For the text-containing cell, return its midpoint in [X, Y] coordinate format. 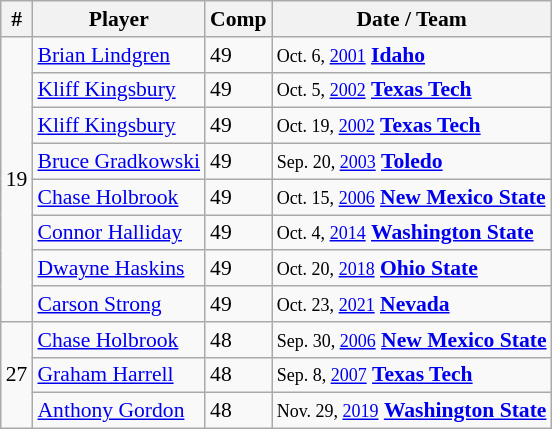
Sep. 8, 2007 Texas Tech [412, 375]
Sep. 20, 2003 Toledo [412, 162]
Graham Harrell [118, 375]
# [17, 19]
Oct. 20, 2018 Ohio State [412, 269]
Oct. 6, 2001 Idaho [412, 55]
Oct. 15, 2006 New Mexico State [412, 197]
Oct. 23, 2021 Nevada [412, 304]
Oct. 19, 2002 Texas Tech [412, 126]
19 [17, 180]
Date / Team [412, 19]
Bruce Gradkowski [118, 162]
Dwayne Haskins [118, 269]
27 [17, 376]
Comp [238, 19]
Connor Halliday [118, 233]
Sep. 30, 2006 New Mexico State [412, 340]
Nov. 29, 2019 Washington State [412, 411]
Oct. 5, 2002 Texas Tech [412, 90]
Brian Lindgren [118, 55]
Carson Strong [118, 304]
Player [118, 19]
Anthony Gordon [118, 411]
Oct. 4, 2014 Washington State [412, 233]
